Return the (x, y) coordinate for the center point of the cell that contains the specified text.  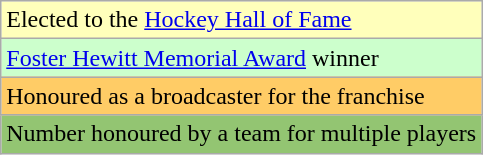
Foster Hewitt Memorial Award winner (242, 58)
Number honoured by a team for multiple players (242, 134)
Elected to the Hockey Hall of Fame (242, 20)
Honoured as a broadcaster for the franchise (242, 96)
